Provide the (X, Y) coordinate of the cell's center where the given text is located.  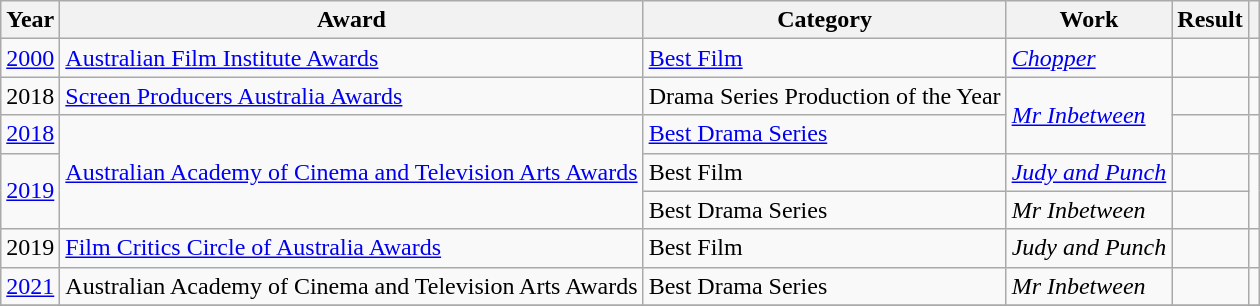
Chopper (1089, 58)
Year (30, 20)
Film Critics Circle of Australia Awards (352, 248)
Screen Producers Australia Awards (352, 96)
2021 (30, 286)
Australian Film Institute Awards (352, 58)
Work (1089, 20)
Category (824, 20)
2000 (30, 58)
Award (352, 20)
Result (1210, 20)
Drama Series Production of the Year (824, 96)
